From the cell containing the given text, extract its center point as [X, Y] coordinate. 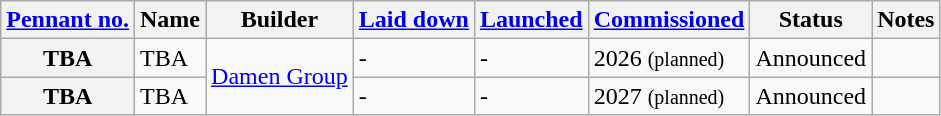
Commissioned [669, 20]
2027 (planned) [669, 96]
Builder [280, 20]
Damen Group [280, 77]
Notes [906, 20]
Laid down [414, 20]
Pennant no. [68, 20]
2026 (planned) [669, 58]
Launched [531, 20]
Status [811, 20]
Name [170, 20]
